Locate the cell with the specified text and output its [X, Y] center coordinate. 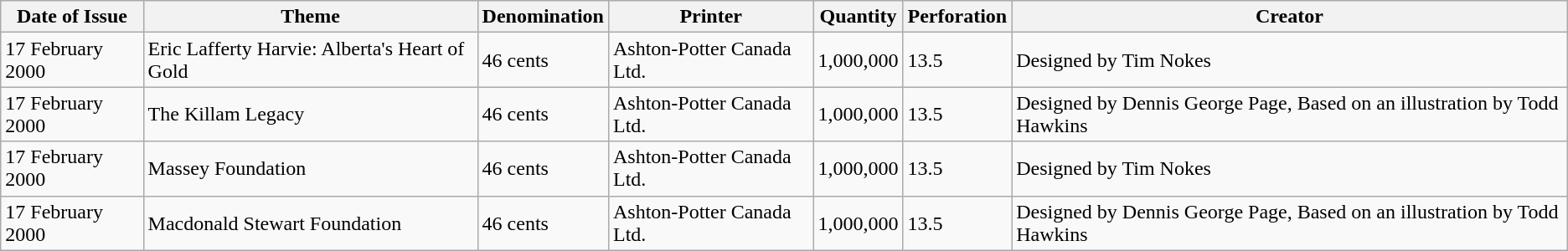
Denomination [543, 17]
Printer [710, 17]
Perforation [957, 17]
Date of Issue [72, 17]
Massey Foundation [310, 169]
Creator [1290, 17]
The Killam Legacy [310, 114]
Quantity [858, 17]
Macdonald Stewart Foundation [310, 223]
Theme [310, 17]
Eric Lafferty Harvie: Alberta's Heart of Gold [310, 60]
